Determine the (X, Y) coordinate at the center of the cell enclosing the given text.  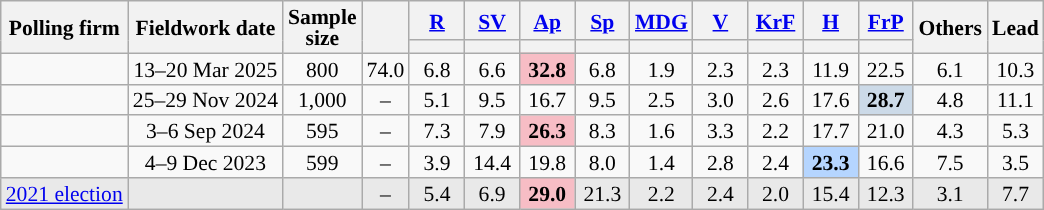
3.1 (950, 194)
8.3 (602, 132)
595 (322, 132)
SV (492, 20)
74.0 (386, 68)
2.6 (776, 100)
Lead (1016, 27)
Others (950, 27)
3.0 (720, 100)
29.0 (548, 194)
1.4 (662, 162)
17.7 (830, 132)
15.4 (830, 194)
7.7 (1016, 194)
Sp (602, 20)
19.8 (548, 162)
6.6 (492, 68)
4.3 (950, 132)
13–20 Mar 2025 (206, 68)
23.3 (830, 162)
14.4 (492, 162)
21.0 (886, 132)
5.3 (1016, 132)
3.5 (1016, 162)
7.9 (492, 132)
6.9 (492, 194)
4.8 (950, 100)
3–6 Sep 2024 (206, 132)
6.1 (950, 68)
R (436, 20)
11.1 (1016, 100)
599 (322, 162)
5.1 (436, 100)
V (720, 20)
5.4 (436, 194)
7.3 (436, 132)
10.3 (1016, 68)
1,000 (322, 100)
11.9 (830, 68)
21.3 (602, 194)
22.5 (886, 68)
800 (322, 68)
H (830, 20)
4–9 Dec 2023 (206, 162)
17.6 (830, 100)
3.3 (720, 132)
1.6 (662, 132)
28.7 (886, 100)
7.5 (950, 162)
3.9 (436, 162)
25–29 Nov 2024 (206, 100)
12.3 (886, 194)
MDG (662, 20)
Ap (548, 20)
Polling firm (64, 27)
FrP (886, 20)
8.0 (602, 162)
2.8 (720, 162)
26.3 (548, 132)
Samplesize (322, 27)
2.5 (662, 100)
KrF (776, 20)
16.7 (548, 100)
1.9 (662, 68)
16.6 (886, 162)
Fieldwork date (206, 27)
2.0 (776, 194)
2021 election (64, 194)
32.8 (548, 68)
